Locate the cell with the specified text and output its (X, Y) center coordinate. 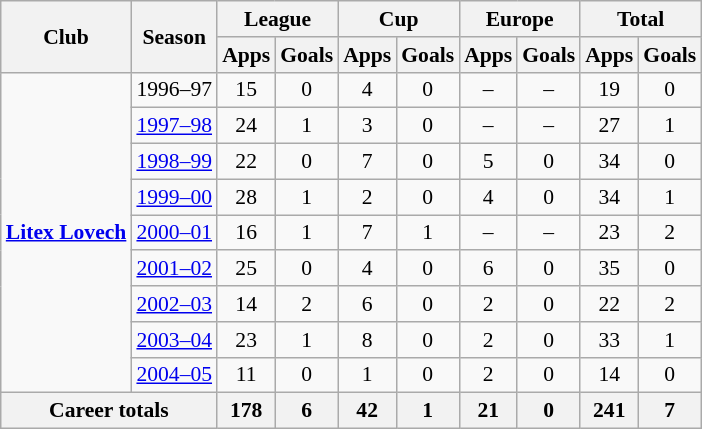
1999–00 (174, 197)
11 (246, 375)
15 (246, 90)
1998–99 (174, 162)
Club (66, 36)
19 (609, 90)
33 (609, 340)
Litex Lovech (66, 232)
25 (246, 269)
2002–03 (174, 304)
27 (609, 126)
2001–02 (174, 269)
Cup (398, 19)
1997–98 (174, 126)
16 (246, 233)
3 (367, 126)
Season (174, 36)
1996–97 (174, 90)
42 (367, 411)
241 (609, 411)
8 (367, 340)
2003–04 (174, 340)
5 (488, 162)
Career totals (109, 411)
178 (246, 411)
24 (246, 126)
21 (488, 411)
Europe (520, 19)
35 (609, 269)
League (278, 19)
28 (246, 197)
Total (640, 19)
2000–01 (174, 233)
2004–05 (174, 375)
